Capture the cell that displays the provided text and extract its (X, Y) central coordinate. 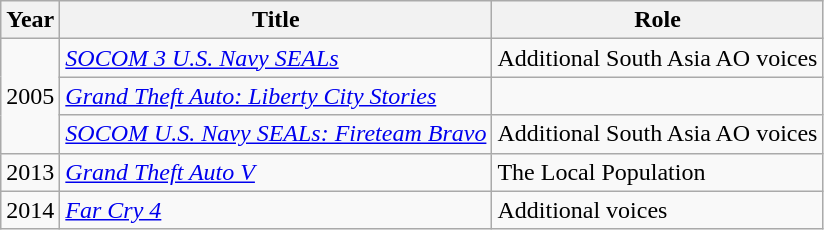
Grand Theft Auto V (276, 172)
The Local Population (658, 172)
Far Cry 4 (276, 210)
Title (276, 20)
Year (30, 20)
Additional voices (658, 210)
SOCOM 3 U.S. Navy SEALs (276, 58)
2014 (30, 210)
Grand Theft Auto: Liberty City Stories (276, 96)
2005 (30, 96)
Role (658, 20)
SOCOM U.S. Navy SEALs: Fireteam Bravo (276, 134)
2013 (30, 172)
